For the text-containing cell, return its midpoint in [x, y] coordinate format. 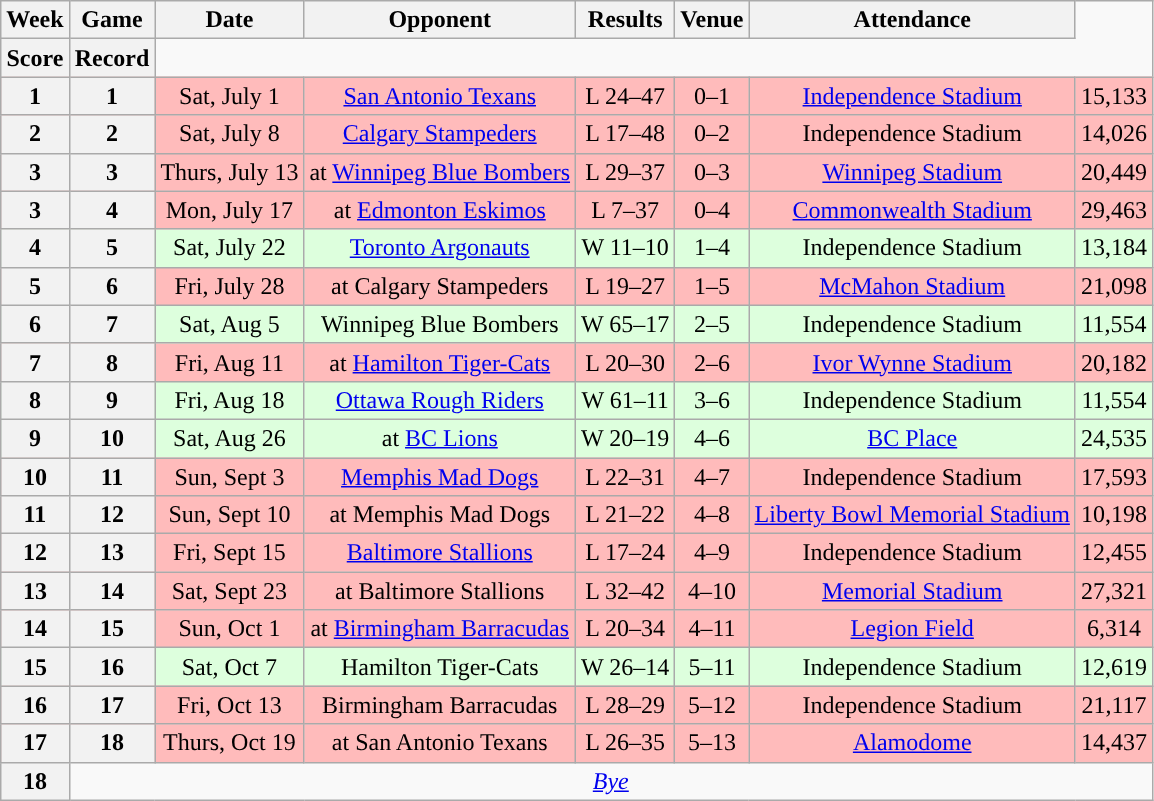
1–4 [712, 248]
Date [230, 20]
Record [112, 58]
L 17–24 [626, 553]
L 20–34 [626, 629]
Liberty Bowl Memorial Stadium [912, 515]
Opponent [440, 20]
McMahon Stadium [912, 286]
L 20–30 [626, 362]
24,535 [1114, 438]
Alamodome [912, 743]
12,455 [1114, 553]
Fri, Sept 15 [230, 553]
Game [112, 20]
0–1 [712, 96]
Ottawa Rough Riders [440, 400]
L 21–22 [626, 515]
2–5 [712, 324]
Sun, Sept 3 [230, 477]
6,314 [1114, 629]
21,117 [1114, 705]
L 26–35 [626, 743]
Birmingham Barracudas [440, 705]
Fri, Aug 18 [230, 400]
13,184 [1114, 248]
L 19–27 [626, 286]
at Edmonton Eskimos [440, 210]
15,133 [1114, 96]
at Winnipeg Blue Bombers [440, 172]
20,182 [1114, 362]
5–13 [712, 743]
W 65–17 [626, 324]
Attendance [912, 20]
Venue [712, 20]
4–8 [712, 515]
27,321 [1114, 591]
Week [35, 20]
Sun, Oct 1 [230, 629]
1–5 [712, 286]
at Calgary Stampeders [440, 286]
Winnipeg Blue Bombers [440, 324]
0–4 [712, 210]
Bye [610, 781]
L 24–47 [626, 96]
5–12 [712, 705]
L 28–29 [626, 705]
W 26–14 [626, 667]
29,463 [1114, 210]
Sat, Aug 26 [230, 438]
Mon, July 17 [230, 210]
Commonwealth Stadium [912, 210]
Legion Field [912, 629]
Fri, July 28 [230, 286]
Fri, Aug 11 [230, 362]
20,449 [1114, 172]
L 17–48 [626, 134]
at Baltimore Stallions [440, 591]
Memphis Mad Dogs [440, 477]
W 61–11 [626, 400]
L 32–42 [626, 591]
Sat, July 22 [230, 248]
4–10 [712, 591]
Toronto Argonauts [440, 248]
14,026 [1114, 134]
Thurs, July 13 [230, 172]
Sat, July 8 [230, 134]
Baltimore Stallions [440, 553]
4–11 [712, 629]
4–6 [712, 438]
L 29–37 [626, 172]
Sat, Aug 5 [230, 324]
Memorial Stadium [912, 591]
Hamilton Tiger-Cats [440, 667]
Thurs, Oct 19 [230, 743]
10,198 [1114, 515]
Score [35, 58]
Results [626, 20]
Sun, Sept 10 [230, 515]
at Memphis Mad Dogs [440, 515]
17,593 [1114, 477]
4–7 [712, 477]
at San Antonio Texans [440, 743]
L 22–31 [626, 477]
Sat, July 1 [230, 96]
3–6 [712, 400]
W 11–10 [626, 248]
Sat, Oct 7 [230, 667]
2–6 [712, 362]
San Antonio Texans [440, 96]
0–2 [712, 134]
Calgary Stampeders [440, 134]
L 7–37 [626, 210]
BC Place [912, 438]
Winnipeg Stadium [912, 172]
W 20–19 [626, 438]
4–9 [712, 553]
Sat, Sept 23 [230, 591]
5–11 [712, 667]
0–3 [712, 172]
Ivor Wynne Stadium [912, 362]
12,619 [1114, 667]
at BC Lions [440, 438]
14,437 [1114, 743]
at Hamilton Tiger-Cats [440, 362]
at Birmingham Barracudas [440, 629]
Fri, Oct 13 [230, 705]
21,098 [1114, 286]
